Output the (x, y) coordinate of the center of the cell containing the given text.  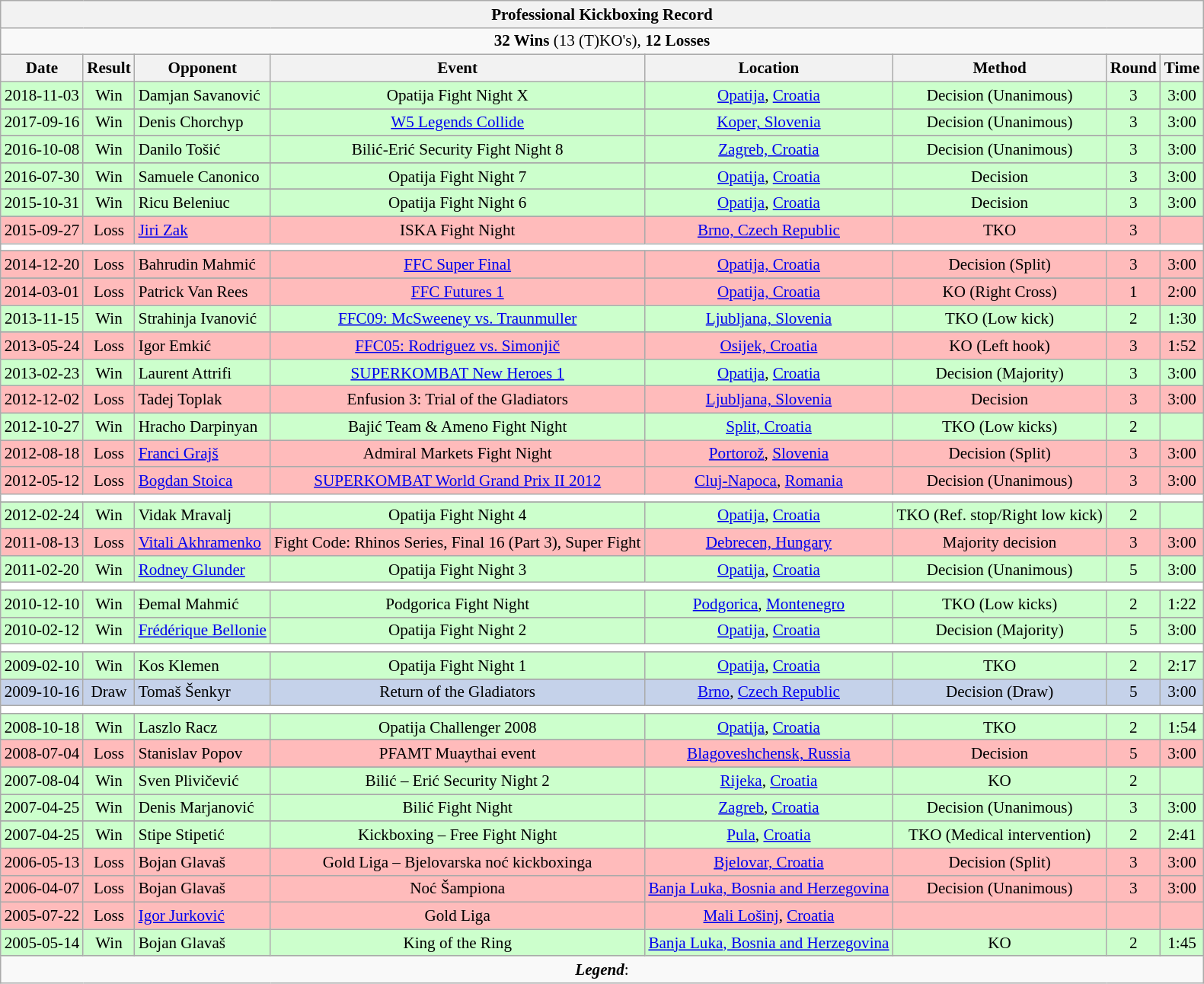
Samuele Canonico (203, 175)
Split, Croatia (768, 427)
Sven Plivičević (203, 780)
Opatija Fight Night 7 (458, 175)
Decision (Draw) (999, 692)
2007-08-04 (42, 780)
2008-07-04 (42, 754)
ISKA Fight Night (458, 230)
Return of the Gladiators (458, 692)
TKO (Ref. stop/Right low kick) (999, 515)
FFC05: Rodriguez vs. Simonjič (458, 346)
Opatija Fight Night 1 (458, 666)
Đemal Mahmić (203, 603)
2013-11-15 (42, 318)
2015-09-27 (42, 230)
Osijek, Croatia (768, 346)
Tadej Toplak (203, 399)
Hracho Darpinyan (203, 427)
2010-12-10 (42, 603)
2012-12-02 (42, 399)
2:00 (1182, 291)
Stanislav Popov (203, 754)
2018-11-03 (42, 94)
2013-05-24 (42, 346)
W5 Legends Collide (458, 122)
2005-07-22 (42, 915)
2012-08-18 (42, 454)
FFC Super Final (458, 265)
TKO (Medical intervention) (999, 835)
Admiral Markets Fight Night (458, 454)
Bajić Team & Ameno Fight Night (458, 427)
1:22 (1182, 603)
PFAMT Muaythai event (458, 754)
32 Wins (13 (T)KO's), 12 Losses (602, 41)
SUPERKOMBAT New Heroes 1 (458, 372)
2013-02-23 (42, 372)
KO (Left hook) (999, 346)
Opatija Fight Night 3 (458, 568)
Professional Kickboxing Record (602, 14)
2012-05-12 (42, 480)
2006-05-13 (42, 862)
Vitali Akhramenko (203, 542)
Time (1182, 69)
Vidak Mravalj (203, 515)
Tomaš Šenkyr (203, 692)
Bilić – Erić Security Night 2 (458, 780)
Bjelovar, Croatia (768, 862)
Result (108, 69)
Igor Emkić (203, 346)
Debrecen, Hungary (768, 542)
2011-08-13 (42, 542)
Bilić Fight Night (458, 807)
Franci Grajš (203, 454)
1 (1133, 291)
2016-10-08 (42, 149)
Rodney Glunder (203, 568)
Draw (108, 692)
Gold Liga – Bjelovarska noć kickboxinga (458, 862)
FFC Futures 1 (458, 291)
Mali Lošinj, Croatia (768, 915)
Event (458, 69)
Opatija Fight Night X (458, 94)
2012-02-24 (42, 515)
Strahinja Ivanović (203, 318)
Noć Šampiona (458, 888)
Opatija Fight Night 4 (458, 515)
Laszlo Racz (203, 727)
Ricu Beleniuc (203, 203)
Pula, Croatia (768, 835)
2014-12-20 (42, 265)
Denis Chorchyp (203, 122)
Method (999, 69)
Podgorica, Montenegro (768, 603)
1:54 (1182, 727)
Laurent Attrifi (203, 372)
2008-10-18 (42, 727)
2005-05-14 (42, 943)
2017-09-16 (42, 122)
Fight Code: Rhinos Series, Final 16 (Part 3), Super Fight (458, 542)
King of the Ring (458, 943)
Opponent (203, 69)
KO (Right Cross) (999, 291)
2009-10-16 (42, 692)
Bilić-Erić Security Fight Night 8 (458, 149)
2010-02-12 (42, 631)
FFC09: McSweeney vs. Traunmuller (458, 318)
SUPERKOMBAT World Grand Prix II 2012 (458, 480)
Enfusion 3: Trial of the Gladiators (458, 399)
Koper, Slovenia (768, 122)
Opatija Challenger 2008 (458, 727)
2:17 (1182, 666)
Patrick Van Rees (203, 291)
1:45 (1182, 943)
Bogdan Stoica (203, 480)
Jiri Zak (203, 230)
Stipe Stipetić (203, 835)
Date (42, 69)
Denis Marjanović (203, 807)
Majority decision (999, 542)
TKO (Low kick) (999, 318)
Damjan Savanović (203, 94)
Frédérique Bellonie (203, 631)
Blagoveshchensk, Russia (768, 754)
Gold Liga (458, 915)
Rijeka, Croatia (768, 780)
Bahrudin Mahmić (203, 265)
2016-07-30 (42, 175)
2:41 (1182, 835)
Igor Jurković (203, 915)
Opatija Fight Night 2 (458, 631)
Opatija Fight Night 6 (458, 203)
2006-04-07 (42, 888)
1:30 (1182, 318)
Location (768, 69)
Legend: (602, 969)
Cluj-Napoca, Romania (768, 480)
Danilo Tošić (203, 149)
1:52 (1182, 346)
2011-02-20 (42, 568)
Round (1133, 69)
Kickboxing – Free Fight Night (458, 835)
Podgorica Fight Night (458, 603)
2012-10-27 (42, 427)
2014-03-01 (42, 291)
2009-02-10 (42, 666)
Portorož, Slovenia (768, 454)
Kos Klemen (203, 666)
2015-10-31 (42, 203)
